Find where the given text appears and provide that cell's center as (x, y) coordinate. 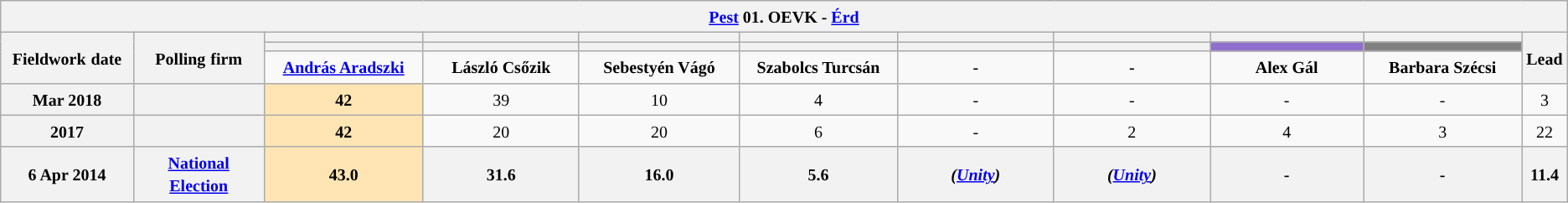
6 Apr 2014 (67, 174)
Alex Gál (1287, 67)
National Election (199, 174)
András Aradszki (343, 67)
22 (1545, 131)
6 (818, 131)
2017 (67, 131)
Szabolcs Turcsán (818, 67)
Polling firm (199, 58)
László Csőzik (501, 67)
Fieldwork date (67, 58)
5.6 (818, 174)
Mar 2018 (67, 99)
2 (1132, 131)
Sebestyén Vágó (658, 67)
43.0 (343, 174)
Lead (1545, 58)
39 (501, 99)
Barbara Szécsi (1442, 67)
10 (658, 99)
Pest 01. OEVK - Érd (784, 17)
16.0 (658, 174)
31.6 (501, 174)
11.4 (1545, 174)
